Provide the [x, y] coordinate of the cell's center where the given text is located.  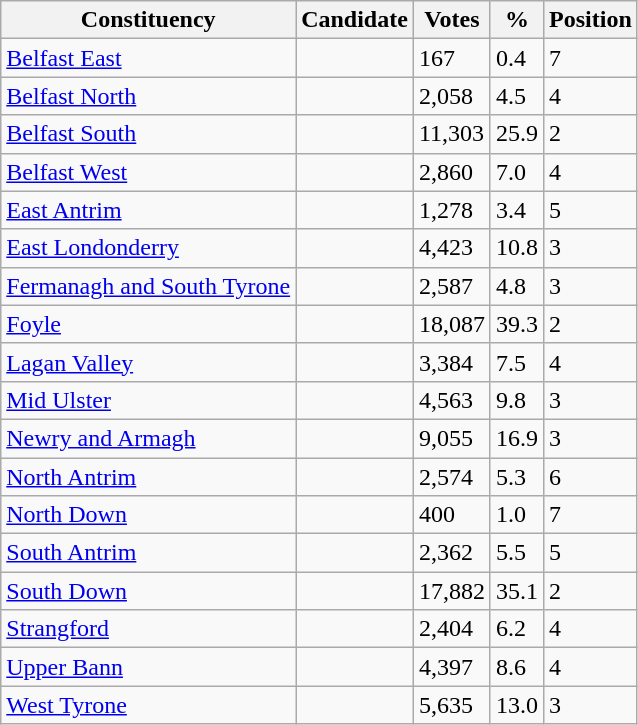
4.8 [516, 286]
South Antrim [148, 553]
400 [452, 515]
Belfast East [148, 58]
East Londonderry [148, 248]
7.5 [516, 362]
6.2 [516, 629]
Lagan Valley [148, 362]
4,397 [452, 667]
1.0 [516, 515]
Belfast South [148, 134]
2,404 [452, 629]
5.3 [516, 477]
3.4 [516, 210]
Belfast West [148, 172]
2,574 [452, 477]
West Tyrone [148, 705]
Newry and Armagh [148, 438]
9,055 [452, 438]
25.9 [516, 134]
39.3 [516, 324]
16.9 [516, 438]
South Down [148, 591]
18,087 [452, 324]
35.1 [516, 591]
7.0 [516, 172]
11,303 [452, 134]
6 [591, 477]
Foyle [148, 324]
8.6 [516, 667]
North Antrim [148, 477]
5,635 [452, 705]
2,587 [452, 286]
13.0 [516, 705]
North Down [148, 515]
Position [591, 20]
4,563 [452, 400]
3,384 [452, 362]
9.8 [516, 400]
East Antrim [148, 210]
4.5 [516, 96]
0.4 [516, 58]
Constituency [148, 20]
Upper Bann [148, 667]
5.5 [516, 553]
2,058 [452, 96]
Fermanagh and South Tyrone [148, 286]
1,278 [452, 210]
2,860 [452, 172]
Belfast North [148, 96]
Strangford [148, 629]
167 [452, 58]
2,362 [452, 553]
Candidate [355, 20]
Mid Ulster [148, 400]
4,423 [452, 248]
10.8 [516, 248]
Votes [452, 20]
% [516, 20]
17,882 [452, 591]
